Output the (X, Y) coordinate of the center of the cell containing the given text.  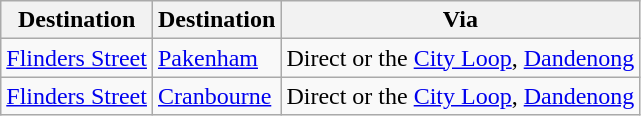
Via (460, 20)
Cranbourne (216, 96)
Pakenham (216, 58)
